Return [X, Y] of the center of cell containing provided text 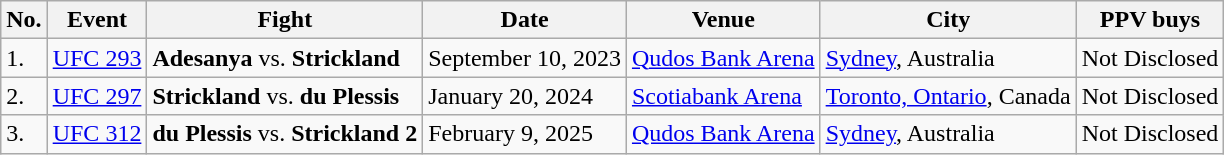
Venue [723, 20]
du Plessis vs. Strickland 2 [285, 134]
3. [24, 134]
UFC 293 [97, 58]
Date [525, 20]
1. [24, 58]
No. [24, 20]
Fight [285, 20]
February 9, 2025 [525, 134]
2. [24, 96]
Toronto, Ontario, Canada [948, 96]
Adesanya vs. Strickland [285, 58]
Event [97, 20]
Scotiabank Arena [723, 96]
Strickland vs. du Plessis [285, 96]
UFC 312 [97, 134]
September 10, 2023 [525, 58]
PPV buys [1150, 20]
City [948, 20]
UFC 297 [97, 96]
January 20, 2024 [525, 96]
